Detect which cell encompasses the target text, then output its [X, Y] center coordinate. 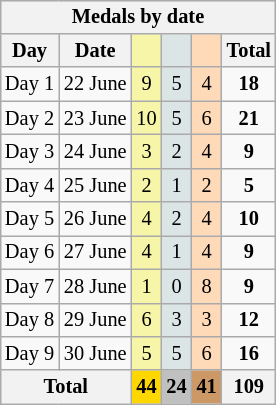
29 June [96, 320]
41 [207, 387]
Day 3 [30, 152]
Day 7 [30, 286]
Day [30, 51]
Day 6 [30, 253]
25 June [96, 185]
109 [249, 387]
8 [207, 286]
Day 8 [30, 320]
Date [96, 51]
44 [146, 387]
16 [249, 354]
Day 1 [30, 84]
Day 2 [30, 118]
Medals by date [138, 17]
24 [177, 387]
18 [249, 84]
Day 5 [30, 219]
Day 4 [30, 185]
0 [177, 286]
30 June [96, 354]
22 June [96, 84]
28 June [96, 286]
26 June [96, 219]
Day 9 [30, 354]
21 [249, 118]
23 June [96, 118]
27 June [96, 253]
12 [249, 320]
24 June [96, 152]
